Locate the cell with the specified text and output its (X, Y) center coordinate. 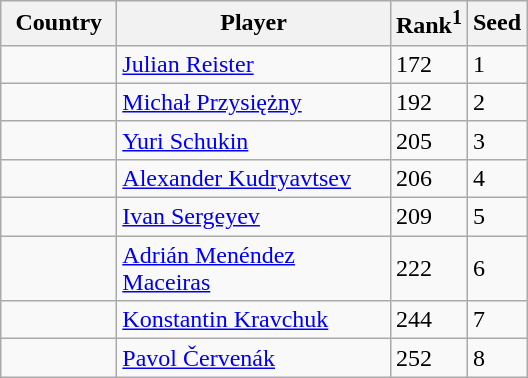
Julian Reister (254, 64)
Seed (496, 24)
8 (496, 358)
252 (428, 358)
5 (496, 217)
Player (254, 24)
Adrián Menéndez Maceiras (254, 268)
2 (496, 102)
Michał Przysiężny (254, 102)
192 (428, 102)
3 (496, 140)
4 (496, 178)
Pavol Červenák (254, 358)
Rank1 (428, 24)
Konstantin Kravchuk (254, 320)
Yuri Schukin (254, 140)
209 (428, 217)
172 (428, 64)
Ivan Sergeyev (254, 217)
Alexander Kudryavtsev (254, 178)
205 (428, 140)
222 (428, 268)
Country (59, 24)
244 (428, 320)
6 (496, 268)
1 (496, 64)
7 (496, 320)
206 (428, 178)
